From the cell containing the given text, extract its center point as [x, y] coordinate. 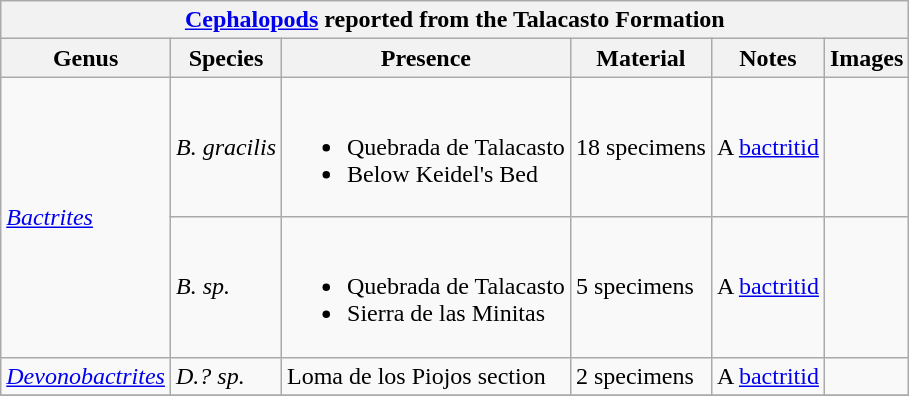
Quebrada de TalacastoSierra de las Minitas [426, 287]
2 specimens [640, 376]
Quebrada de TalacastoBelow Keidel's Bed [426, 147]
Presence [426, 58]
Bactrites [86, 217]
Genus [86, 58]
D.? sp. [226, 376]
Notes [768, 58]
Material [640, 58]
Images [866, 58]
Loma de los Piojos section [426, 376]
5 specimens [640, 287]
Devonobactrites [86, 376]
Cephalopods reported from the Talacasto Formation [455, 20]
B. sp. [226, 287]
B. gracilis [226, 147]
18 specimens [640, 147]
Species [226, 58]
